Capture the cell that displays the provided text and extract its (x, y) central coordinate. 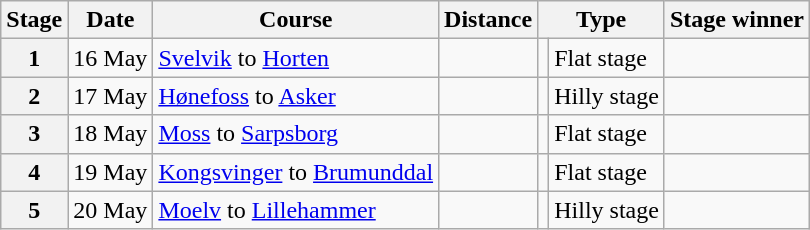
Type (602, 20)
Course (296, 20)
16 May (110, 58)
Stage winner (736, 20)
3 (34, 134)
18 May (110, 134)
Date (110, 20)
19 May (110, 172)
Kongsvinger to Brumunddal (296, 172)
20 May (110, 210)
Moelv to Lillehammer (296, 210)
5 (34, 210)
2 (34, 96)
1 (34, 58)
Moss to Sarpsborg (296, 134)
Svelvik to Horten (296, 58)
Hønefoss to Asker (296, 96)
Stage (34, 20)
17 May (110, 96)
4 (34, 172)
Distance (488, 20)
